Extract the (x, y) coordinate from the center of the cell holding the provided text.  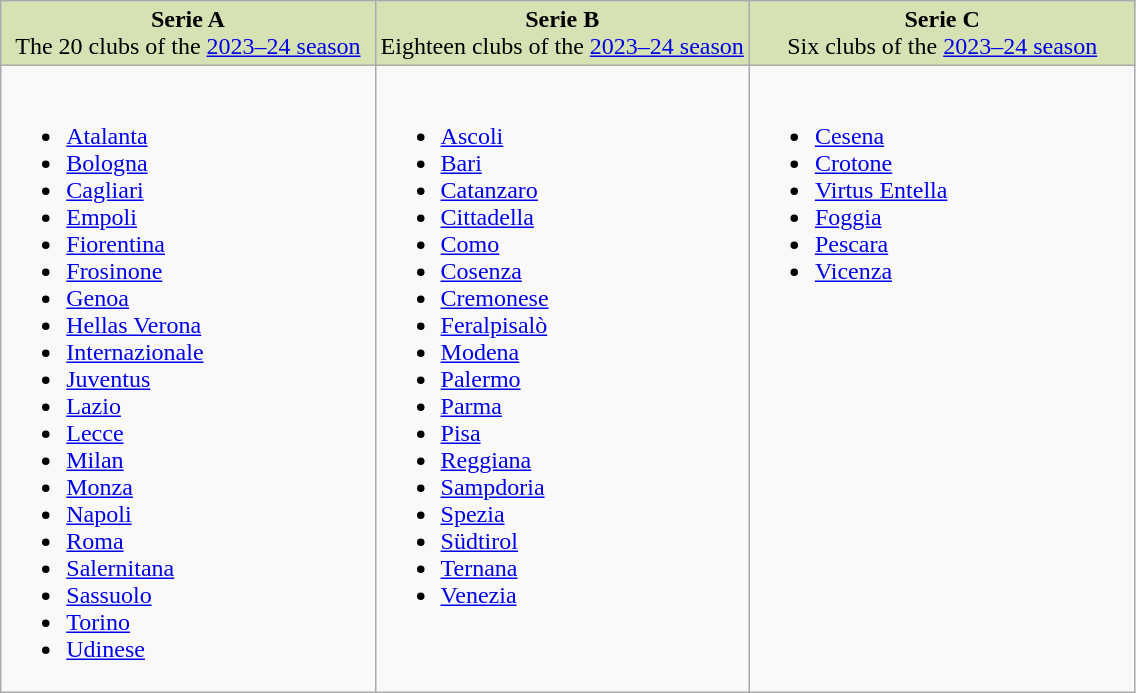
Serie BEighteen clubs of the 2023–24 season (562, 34)
Serie AThe 20 clubs of the 2023–24 season (188, 34)
Serie CSix clubs of the 2023–24 season (942, 34)
CesenaCrotoneVirtus EntellaFoggiaPescaraVicenza (942, 379)
AscoliBariCatanzaroCittadellaComoCosenzaCremoneseFeralpisalòModenaPalermoParmaPisaReggianaSampdoriaSpeziaSüdtirolTernanaVenezia (562, 379)
